Identify which cell holds the provided text, then report its [x, y] central coordinate. 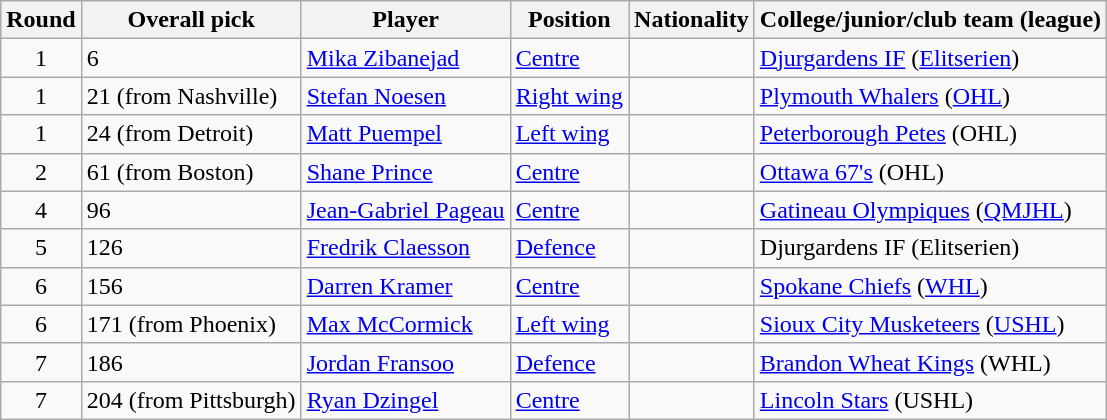
156 [191, 286]
Sioux City Musketeers (USHL) [930, 324]
2 [41, 172]
126 [191, 248]
Round [41, 20]
5 [41, 248]
Peterborough Petes (OHL) [930, 134]
Fredrik Claesson [406, 248]
186 [191, 362]
Position [569, 20]
Plymouth Whalers (OHL) [930, 96]
Darren Kramer [406, 286]
Max McCormick [406, 324]
Shane Prince [406, 172]
Stefan Noesen [406, 96]
Jean-Gabriel Pageau [406, 210]
4 [41, 210]
College/junior/club team (league) [930, 20]
24 (from Detroit) [191, 134]
Ottawa 67's (OHL) [930, 172]
61 (from Boston) [191, 172]
Ryan Dzingel [406, 400]
Matt Puempel [406, 134]
204 (from Pittsburgh) [191, 400]
Overall pick [191, 20]
Jordan Fransoo [406, 362]
Mika Zibanejad [406, 58]
Gatineau Olympiques (QMJHL) [930, 210]
96 [191, 210]
Player [406, 20]
Right wing [569, 96]
21 (from Nashville) [191, 96]
Lincoln Stars (USHL) [930, 400]
Spokane Chiefs (WHL) [930, 286]
Nationality [692, 20]
171 (from Phoenix) [191, 324]
Brandon Wheat Kings (WHL) [930, 362]
